Output the [X, Y] coordinate of the center of the cell containing the given text.  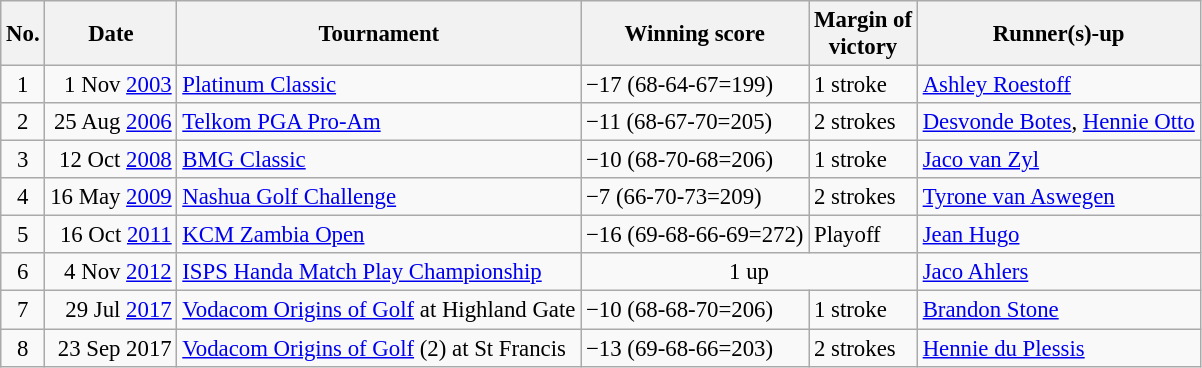
KCM Zambia Open [379, 235]
BMG Classic [379, 160]
4 Nov 2012 [111, 273]
Jaco Ahlers [1058, 273]
1 Nov 2003 [111, 85]
Tournament [379, 34]
Brandon Stone [1058, 310]
Vodacom Origins of Golf (2) at St Francis [379, 348]
Platinum Classic [379, 85]
Ashley Roestoff [1058, 85]
Hennie du Plessis [1058, 348]
7 [23, 310]
23 Sep 2017 [111, 348]
2 [23, 122]
−7 (66-70-73=209) [695, 197]
−13 (69-68-66=203) [695, 348]
1 [23, 85]
Margin ofvictory [864, 34]
No. [23, 34]
Nashua Golf Challenge [379, 197]
−17 (68-64-67=199) [695, 85]
16 Oct 2011 [111, 235]
−16 (69-68-66-69=272) [695, 235]
3 [23, 160]
1 up [750, 273]
12 Oct 2008 [111, 160]
−10 (68-70-68=206) [695, 160]
Vodacom Origins of Golf at Highland Gate [379, 310]
Runner(s)-up [1058, 34]
Playoff [864, 235]
8 [23, 348]
16 May 2009 [111, 197]
Tyrone van Aswegen [1058, 197]
29 Jul 2017 [111, 310]
Telkom PGA Pro-Am [379, 122]
5 [23, 235]
−11 (68-67-70=205) [695, 122]
4 [23, 197]
6 [23, 273]
Desvonde Botes, Hennie Otto [1058, 122]
25 Aug 2006 [111, 122]
Date [111, 34]
−10 (68-68-70=206) [695, 310]
Winning score [695, 34]
ISPS Handa Match Play Championship [379, 273]
Jaco van Zyl [1058, 160]
Jean Hugo [1058, 235]
